For the text-containing cell, return its midpoint in (x, y) coordinate format. 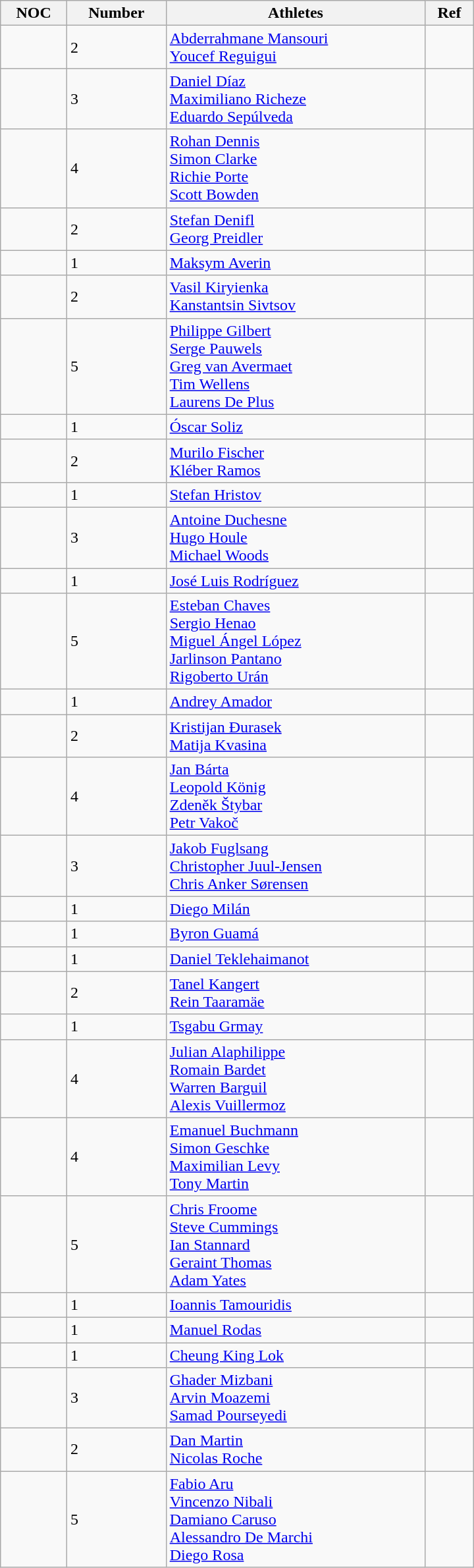
Stefan DeniflGeorg Preidler (295, 229)
Jan BártaLeopold KönigZdeněk ŠtybarPetr Vakoč (295, 797)
Daniel Teklehaimanot (295, 959)
Stefan Hristov (295, 495)
Jakob FuglsangChristopher Juul-JensenChris Anker Sørensen (295, 866)
Fabio AruVincenzo NibaliDamiano CarusoAlessandro De MarchiDiego Rosa (295, 1519)
Abderrahmane MansouriYoucef Reguigui (295, 47)
Cheung King Lok (295, 1355)
Dan MartinNicolas Roche (295, 1450)
Number (116, 13)
Maksym Averin (295, 263)
Kristijan ĐurasekMatija Kvasina (295, 736)
Ioannis Tamouridis (295, 1305)
Andrey Amador (295, 702)
Rohan DennisSimon ClarkeRichie PorteScott Bowden (295, 169)
Murilo FischerKléber Ramos (295, 461)
Diego Milán (295, 909)
Esteban ChavesSergio HenaoMiguel Ángel LópezJarlinson PantanoRigoberto Urán (295, 641)
Antoine DuchesneHugo HouleMichael Woods (295, 537)
Chris FroomeSteve CummingsIan StannardGeraint ThomasAdam Yates (295, 1244)
Athletes (295, 13)
NOC (34, 13)
Ghader MizbaniArvin MoazemiSamad Pourseyedi (295, 1398)
José Luis Rodríguez (295, 580)
Tsgabu Grmay (295, 1027)
Óscar Soliz (295, 427)
Ref (450, 13)
Manuel Rodas (295, 1330)
Julian AlaphilippeRomain BardetWarren BarguilAlexis Vuillermoz (295, 1079)
Philippe GilbertSerge PauwelsGreg van AvermaetTim WellensLaurens De Plus (295, 366)
Emanuel BuchmannSimon GeschkeMaximilian LevyTony Martin (295, 1156)
Vasil KiryienkaKanstantsin Sivtsov (295, 296)
Tanel KangertRein Taaramäe (295, 993)
Daniel DíazMaximiliano RichezeEduardo Sepúlveda (295, 99)
Byron Guamá (295, 934)
